Output the [X, Y] coordinate of the center of the cell containing the given text.  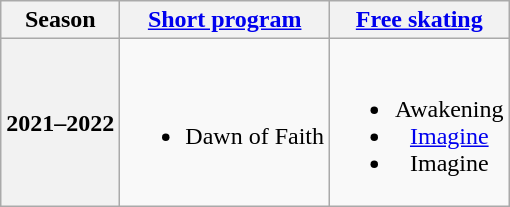
AwakeningImagineImagine [420, 122]
Free skating [420, 20]
Dawn of Faith [225, 122]
Season [60, 20]
2021–2022 [60, 122]
Short program [225, 20]
